Output the [X, Y] coordinate of the center of the cell containing the given text.  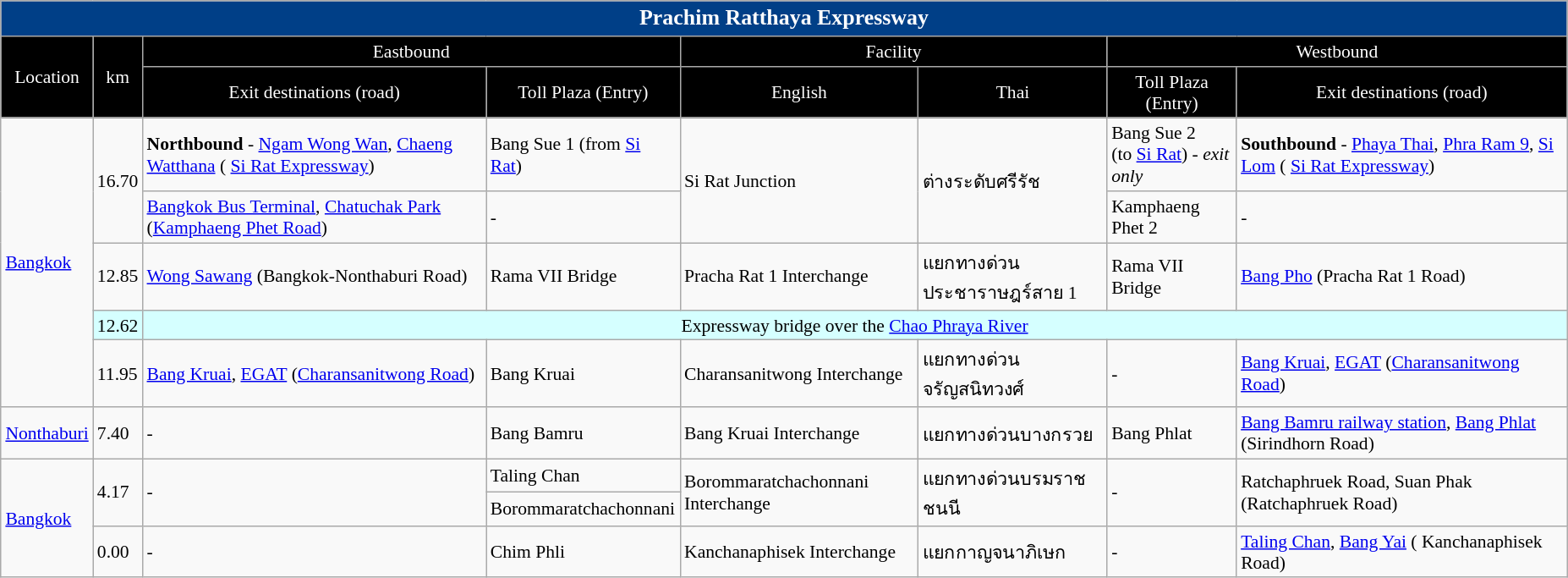
Ratchaphruek Road, Suan Phak (Ratchaphruek Road) [1402, 493]
4.17 [118, 493]
แยกทางด่วนบรมราชชนนี [1013, 493]
Kamphaeng Phet 2 [1172, 217]
Pracha Rat 1 Interchange [799, 278]
Bang Bamru railway station, Bang Phlat (Sirindhorn Road) [1402, 433]
Bang Kruai Interchange [799, 433]
Charansanitwong Interchange [799, 374]
Si Rat Junction [799, 181]
แยกทางด่วนจรัญสนิทวงศ์ [1013, 374]
Bang Bamru [584, 433]
Southbound - Phaya Thai, Phra Ram 9, Si Lom ( Si Rat Expressway) [1402, 156]
Thai [1013, 93]
11.95 [118, 374]
Chim Phli [584, 552]
Borommaratchachonnani Interchange [799, 493]
Bang Phlat [1172, 433]
Wong Sawang (Bangkok-Nonthaburi Road) [314, 278]
Bang Sue 1 (from Si Rat) [584, 156]
Bang Pho (Pracha Rat 1 Road) [1402, 278]
16.70 [118, 181]
Eastbound [411, 52]
แยกกาญจนาภิเษก [1013, 552]
Nonthaburi [47, 433]
Taling Chan [584, 476]
Expressway bridge over the Chao Phraya River [854, 326]
Borommaratchachonnani [584, 509]
Northbound - Ngam Wong Wan, Chaeng Watthana ( Si Rat Expressway) [314, 156]
Kanchanaphisek Interchange [799, 552]
7.40 [118, 433]
Bang Kruai [584, 374]
km [118, 78]
Westbound [1337, 52]
Location [47, 78]
Facility [893, 52]
แยกทางด่วนบางกรวย [1013, 433]
Bangkok Bus Terminal, Chatuchak Park (Kamphaeng Phet Road) [314, 217]
12.62 [118, 326]
Bang Sue 2(to Si Rat) - exit only [1172, 156]
แยกทางด่วนประชาราษฎร์สาย 1 [1013, 278]
Prachim Ratthaya Expressway [783, 19]
Taling Chan, Bang Yai ( Kanchanaphisek Road) [1402, 552]
0.00 [118, 552]
ต่างระดับศรีรัช [1013, 181]
12.85 [118, 278]
English [799, 93]
